Search for the cell housing the specified text and yield its (X, Y) center coordinate. 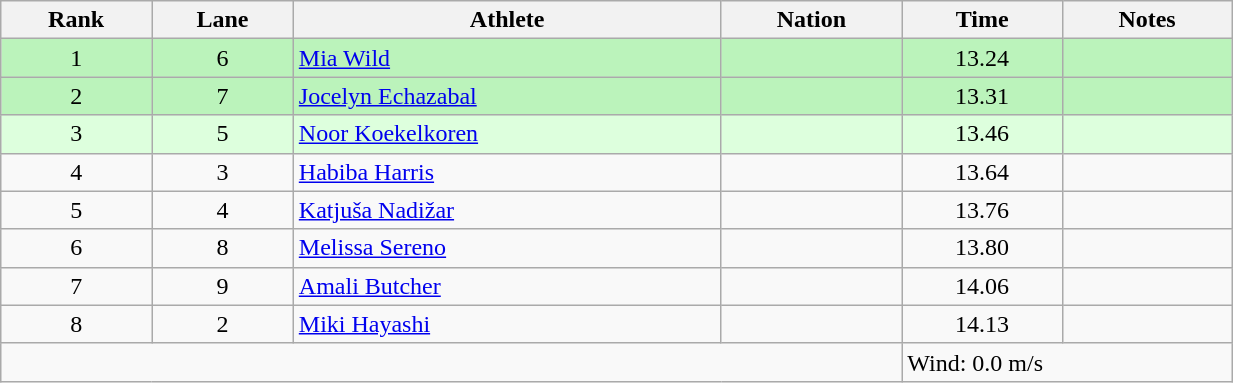
Katjuša Nadižar (507, 210)
Lane (223, 20)
Noor Koekelkoren (507, 134)
1 (76, 58)
13.31 (982, 96)
13.76 (982, 210)
13.24 (982, 58)
13.80 (982, 248)
Amali Butcher (507, 286)
13.46 (982, 134)
Habiba Harris (507, 172)
9 (223, 286)
Mia Wild (507, 58)
Athlete (507, 20)
Notes (1146, 20)
Nation (812, 20)
14.06 (982, 286)
Jocelyn Echazabal (507, 96)
13.64 (982, 172)
Miki Hayashi (507, 324)
Rank (76, 20)
14.13 (982, 324)
Wind: 0.0 m/s (1067, 362)
Melissa Sereno (507, 248)
Time (982, 20)
